Capture the cell that displays the provided text and extract its (x, y) central coordinate. 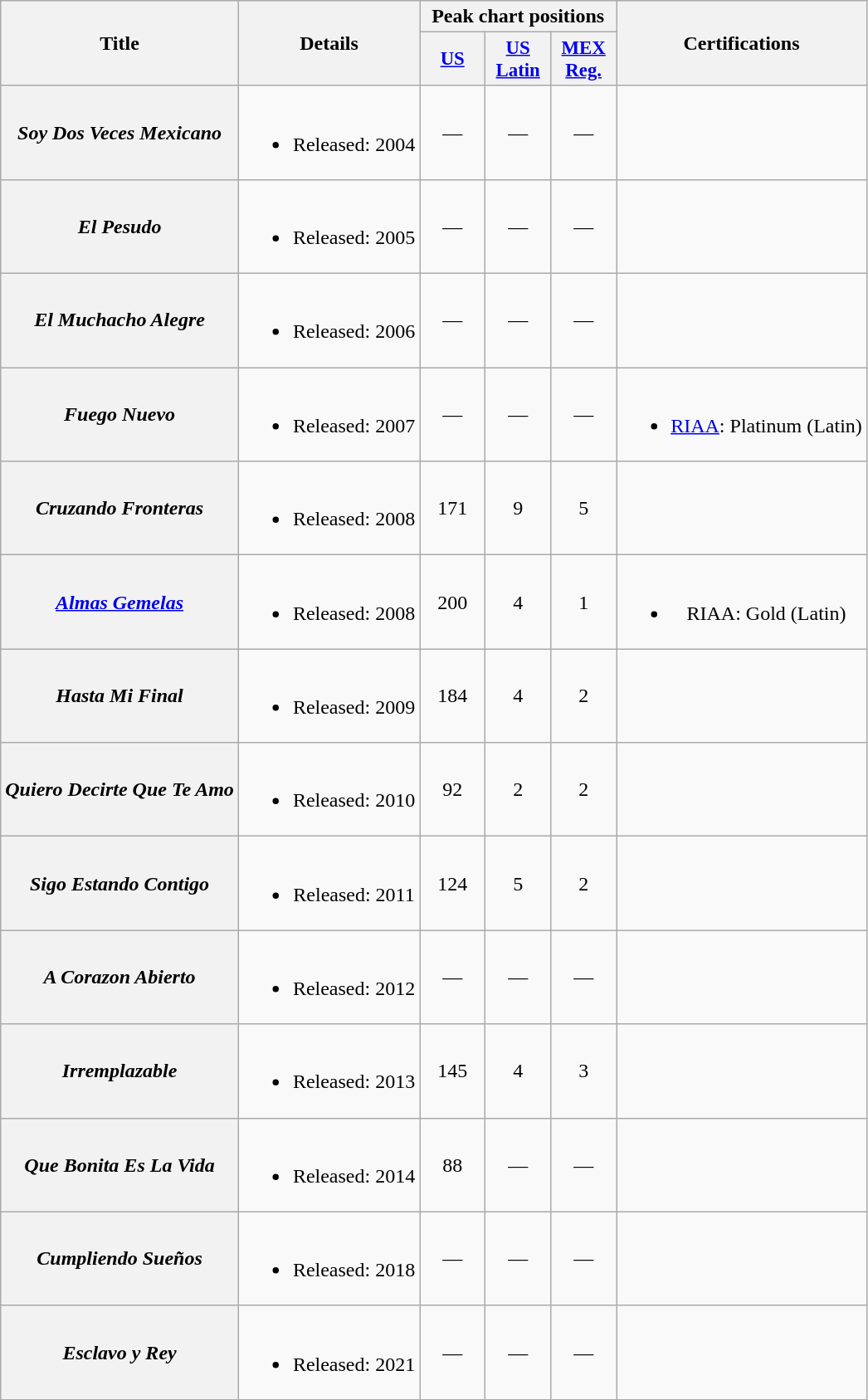
171 (453, 508)
Released: 2005 (329, 226)
Released: 2021 (329, 1353)
Released: 2006 (329, 320)
184 (453, 695)
Almas Gemelas (119, 602)
9 (518, 508)
Released: 2013 (329, 1071)
RIAA: Gold (Latin) (742, 602)
200 (453, 602)
El Pesudo (119, 226)
Quiero Decirte Que Te Amo (119, 790)
Esclavo y Rey (119, 1353)
Released: 2012 (329, 978)
Released: 2009 (329, 695)
1 (584, 602)
Released: 2010 (329, 790)
92 (453, 790)
124 (453, 883)
A Corazon Abierto (119, 978)
Cumpliendo Sueños (119, 1258)
RIAA: Platinum (Latin) (742, 415)
Released: 2011 (329, 883)
Peak chart positions (518, 17)
Cruzando Fronteras (119, 508)
Details (329, 43)
MEXReg. (584, 60)
El Muchacho Alegre (119, 320)
Released: 2007 (329, 415)
US (453, 60)
Released: 2018 (329, 1258)
88 (453, 1165)
3 (584, 1071)
Soy Dos Veces Mexicano (119, 133)
Irremplazable (119, 1071)
Sigo Estando Contigo (119, 883)
Que Bonita Es La Vida (119, 1165)
Title (119, 43)
Hasta Mi Final (119, 695)
145 (453, 1071)
Fuego Nuevo (119, 415)
Released: 2014 (329, 1165)
Certifications (742, 43)
Released: 2004 (329, 133)
USLatin (518, 60)
